Locate the cell with the specified text and output its (x, y) center coordinate. 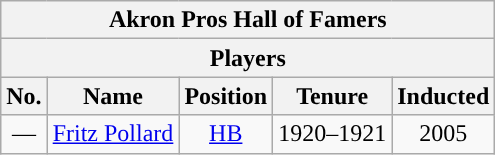
Fritz Pollard (113, 134)
HB (226, 134)
1920–1921 (332, 134)
Inducted (444, 96)
No. (24, 96)
Akron Pros Hall of Famers (248, 20)
Name (113, 96)
2005 (444, 134)
Position (226, 96)
Tenure (332, 96)
— (24, 134)
Players (248, 58)
